Identify which cell holds the provided text, then report its (X, Y) central coordinate. 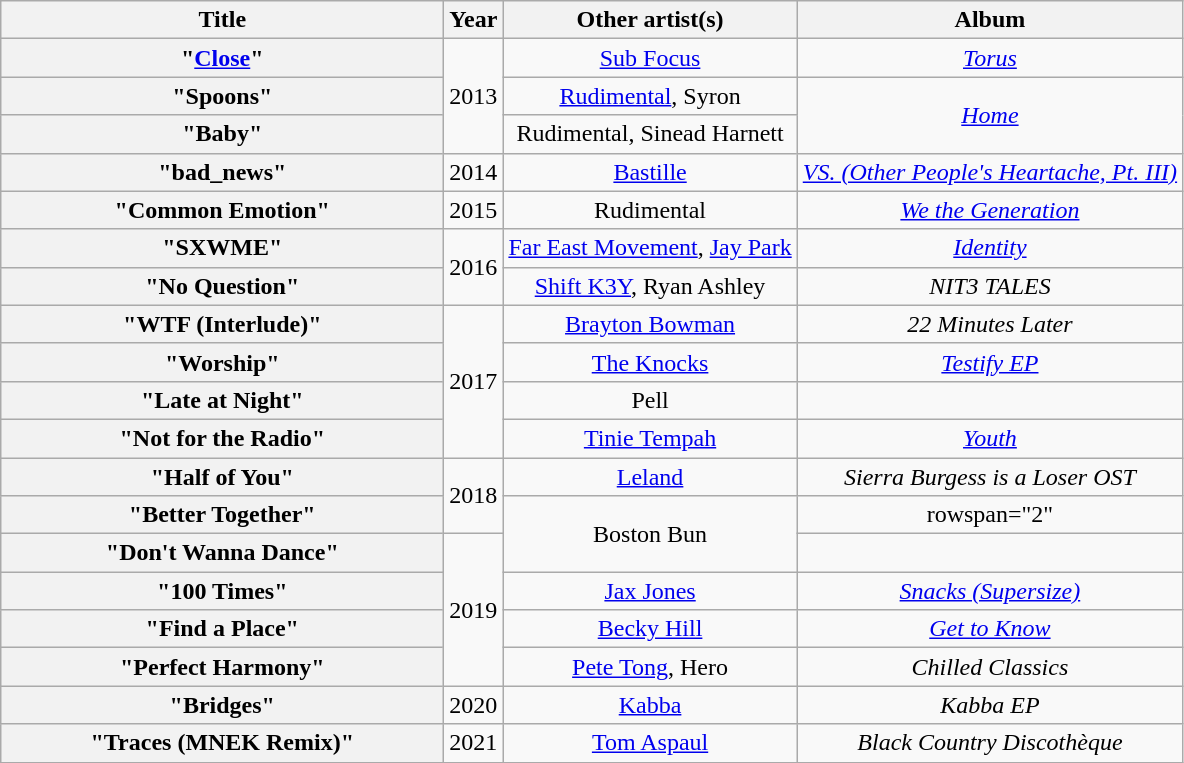
Jax Jones (650, 591)
Bastille (650, 172)
22 Minutes Later (990, 324)
Shift K3Y, Ryan Ashley (650, 286)
Youth (990, 438)
"Late at Night" (222, 400)
2020 (474, 705)
"SXWME" (222, 248)
2018 (474, 496)
NIT3 TALES (990, 286)
Kabba EP (990, 705)
Sub Focus (650, 58)
VS. (Other People's Heartache, Pt. III) (990, 172)
"Half of You" (222, 477)
"Worship" (222, 362)
Other artist(s) (650, 20)
2014 (474, 172)
"Not for the Radio" (222, 438)
Snacks (Supersize) (990, 591)
"Find a Place" (222, 629)
Rudimental, Sinead Harnett (650, 134)
"Common Emotion" (222, 210)
Chilled Classics (990, 667)
Album (990, 20)
"100 Times" (222, 591)
"Don't Wanna Dance" (222, 553)
"WTF (Interlude)" (222, 324)
"Perfect Harmony" (222, 667)
Tom Aspaul (650, 743)
"Spoons" (222, 96)
rowspan="2" (990, 515)
Far East Movement, Jay Park (650, 248)
Rudimental (650, 210)
Testify EP (990, 362)
Sierra Burgess is a Loser OST (990, 477)
2013 (474, 96)
2019 (474, 610)
Leland (650, 477)
"No Question" (222, 286)
Year (474, 20)
Pete Tong, Hero (650, 667)
"Bridges" (222, 705)
We the Generation (990, 210)
Identity (990, 248)
"Close" (222, 58)
"bad_news" (222, 172)
2016 (474, 267)
2021 (474, 743)
Tinie Tempah (650, 438)
Brayton Bowman (650, 324)
Boston Bun (650, 534)
Torus (990, 58)
Rudimental, Syron (650, 96)
Title (222, 20)
Home (990, 115)
Black Country Discothèque (990, 743)
2017 (474, 381)
Becky Hill (650, 629)
Get to Know (990, 629)
2015 (474, 210)
Kabba (650, 705)
"Traces (MNEK Remix)" (222, 743)
The Knocks (650, 362)
Pell (650, 400)
"Baby" (222, 134)
"Better Together" (222, 515)
